Capture the cell that displays the provided text and extract its (x, y) central coordinate. 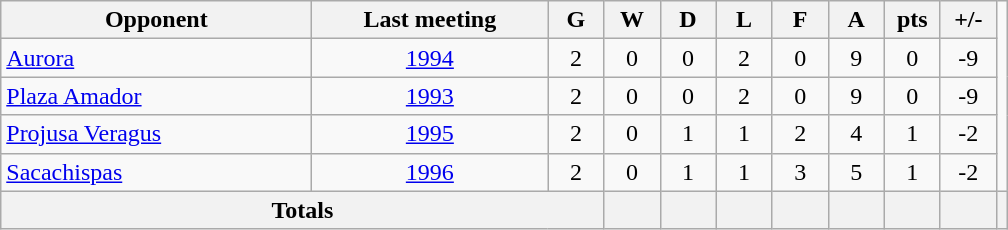
Opponent (156, 20)
1996 (430, 172)
A (856, 20)
3 (800, 172)
pts (912, 20)
Projusa Veragus (156, 134)
Sacachispas (156, 172)
F (800, 20)
Last meeting (430, 20)
L (744, 20)
1994 (430, 58)
G (576, 20)
1993 (430, 96)
4 (856, 134)
W (632, 20)
+/- (968, 20)
Totals (302, 210)
1995 (430, 134)
Plaza Amador (156, 96)
D (688, 20)
Aurora (156, 58)
5 (856, 172)
